Return (x, y) of the center of cell containing provided text 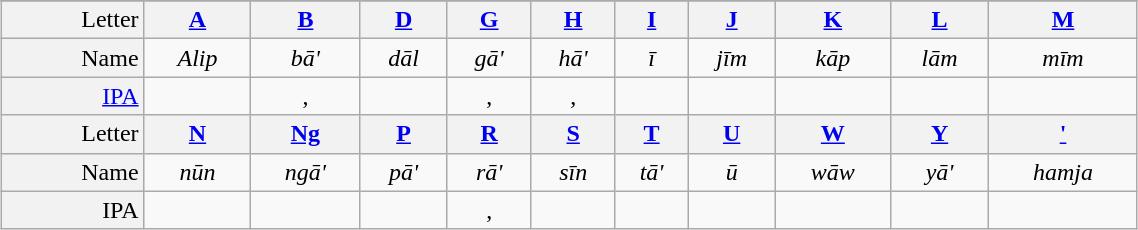
kāp (832, 58)
P (404, 134)
tā' (652, 172)
rā' (489, 172)
gā' (489, 58)
pā' (404, 172)
G (489, 20)
Ng (306, 134)
H (573, 20)
A (198, 20)
ngā' (306, 172)
bā' (306, 58)
yā' (939, 172)
I (652, 20)
R (489, 134)
N (198, 134)
S (573, 134)
K (832, 20)
D (404, 20)
T (652, 134)
ī (652, 58)
W (832, 134)
mīm (1064, 58)
sīn (573, 172)
lām (939, 58)
' (1064, 134)
L (939, 20)
nūn (198, 172)
jīm (732, 58)
J (732, 20)
hā' (573, 58)
Alip (198, 58)
Y (939, 134)
U (732, 134)
hamja (1064, 172)
dāl (404, 58)
wāw (832, 172)
ū (732, 172)
M (1064, 20)
B (306, 20)
